For the text-containing cell, return its midpoint in (x, y) coordinate format. 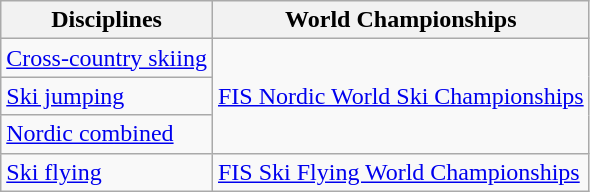
Ski jumping (107, 96)
Ski flying (107, 172)
World Championships (400, 20)
FIS Ski Flying World Championships (400, 172)
Disciplines (107, 20)
Nordic combined (107, 134)
FIS Nordic World Ski Championships (400, 96)
Cross-country skiing (107, 58)
